Pinpoint the cell where the given text exists, returning its (X, Y) midpoint coordinate. 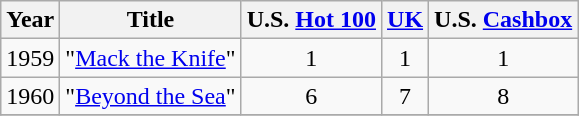
1959 (30, 58)
1960 (30, 96)
Year (30, 20)
UK (406, 20)
U.S. Hot 100 (311, 20)
7 (406, 96)
6 (311, 96)
"Beyond the Sea" (150, 96)
"Mack the Knife" (150, 58)
Title (150, 20)
8 (504, 96)
U.S. Cashbox (504, 20)
